Pinpoint the cell where the given text exists, returning its (x, y) midpoint coordinate. 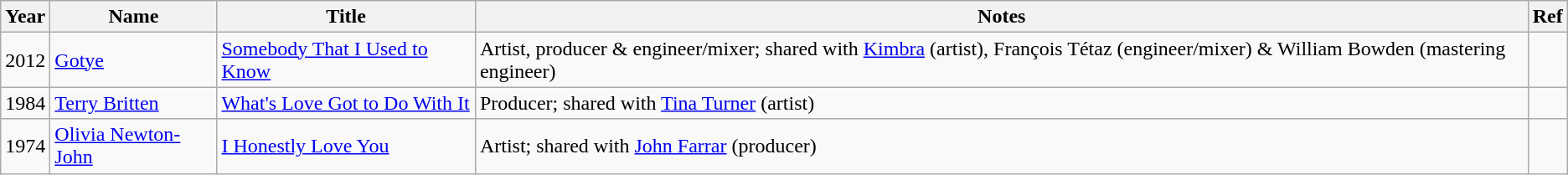
Title (346, 17)
1974 (25, 146)
1984 (25, 103)
Artist, producer & engineer/mixer; shared with Kimbra (artist), François Tétaz (engineer/mixer) & William Bowden (mastering engineer) (1002, 60)
Gotye (134, 60)
Somebody That I Used to Know (346, 60)
I Honestly Love You (346, 146)
Olivia Newton-John (134, 146)
Terry Britten (134, 103)
Ref (1548, 17)
Year (25, 17)
Producer; shared with Tina Turner (artist) (1002, 103)
Notes (1002, 17)
2012 (25, 60)
Artist; shared with John Farrar (producer) (1002, 146)
Name (134, 17)
What's Love Got to Do With It (346, 103)
